For the text-containing cell, return its midpoint in (x, y) coordinate format. 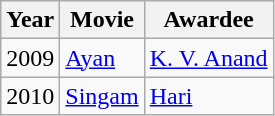
Ayan (102, 58)
K. V. Anand (208, 58)
2010 (30, 96)
Awardee (208, 20)
2009 (30, 58)
Hari (208, 96)
Movie (102, 20)
Singam (102, 96)
Year (30, 20)
